Scan for the cell matching the given text and deliver its (X, Y) coordinate at center. 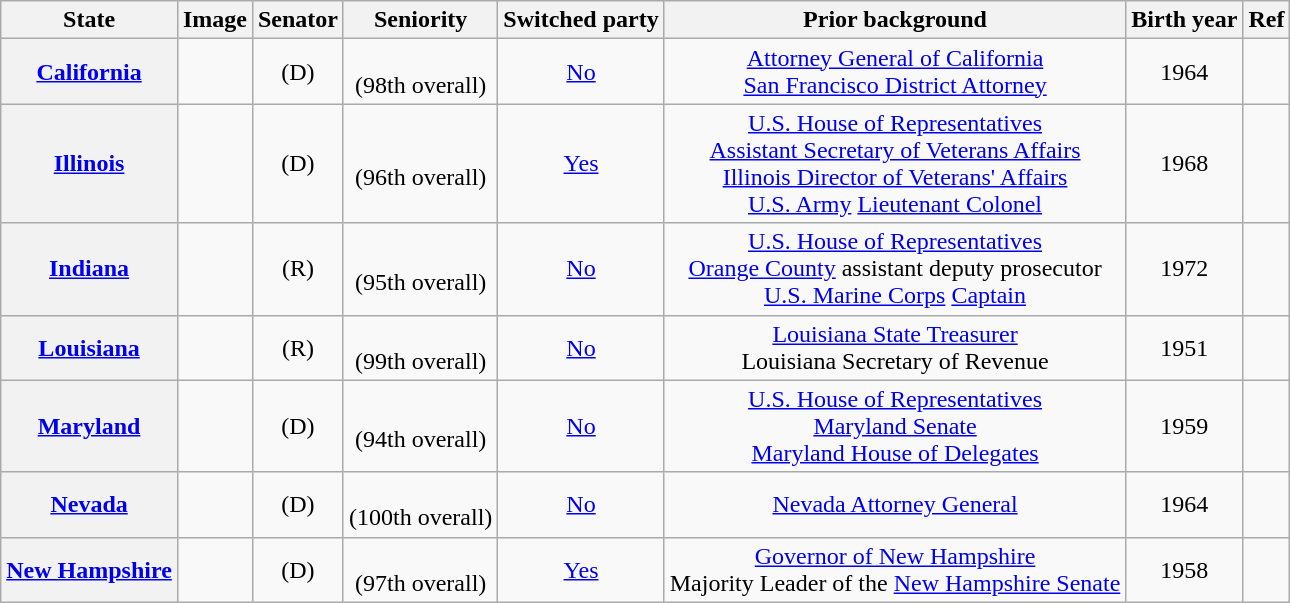
(94th overall) (420, 426)
State (90, 20)
Nevada Attorney General (895, 504)
(97th overall) (420, 570)
Indiana (90, 269)
California (90, 72)
(95th overall) (420, 269)
Governor of New HampshireMajority Leader of the New Hampshire Senate (895, 570)
Louisiana State TreasurerLouisiana Secretary of Revenue (895, 348)
Nevada (90, 504)
(96th overall) (420, 164)
Image (214, 20)
Seniority (420, 20)
1951 (1184, 348)
Louisiana (90, 348)
U.S. House of RepresentativesOrange County assistant deputy prosecutorU.S. Marine Corps Captain (895, 269)
1968 (1184, 164)
1958 (1184, 570)
Attorney General of CaliforniaSan Francisco District Attorney (895, 72)
(98th overall) (420, 72)
Birth year (1184, 20)
Prior background (895, 20)
U.S. House of RepresentativesAssistant Secretary of Veterans AffairsIllinois Director of Veterans' AffairsU.S. Army Lieutenant Colonel (895, 164)
Switched party (581, 20)
Maryland (90, 426)
Senator (298, 20)
(99th overall) (420, 348)
(100th overall) (420, 504)
Illinois (90, 164)
New Hampshire (90, 570)
U.S. House of RepresentativesMaryland SenateMaryland House of Delegates (895, 426)
Ref (1266, 20)
1972 (1184, 269)
1959 (1184, 426)
